Search for the cell housing the specified text and yield its (x, y) center coordinate. 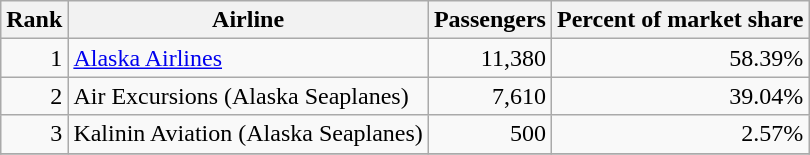
Rank (34, 20)
Alaska Airlines (248, 58)
Passengers (490, 20)
1 (34, 58)
Airline (248, 20)
2 (34, 96)
3 (34, 134)
39.04% (680, 96)
Percent of market share (680, 20)
11,380 (490, 58)
58.39% (680, 58)
7,610 (490, 96)
500 (490, 134)
Kalinin Aviation (Alaska Seaplanes) (248, 134)
2.57% (680, 134)
Air Excursions (Alaska Seaplanes) (248, 96)
